Pinpoint the cell where the given text exists, returning its (x, y) midpoint coordinate. 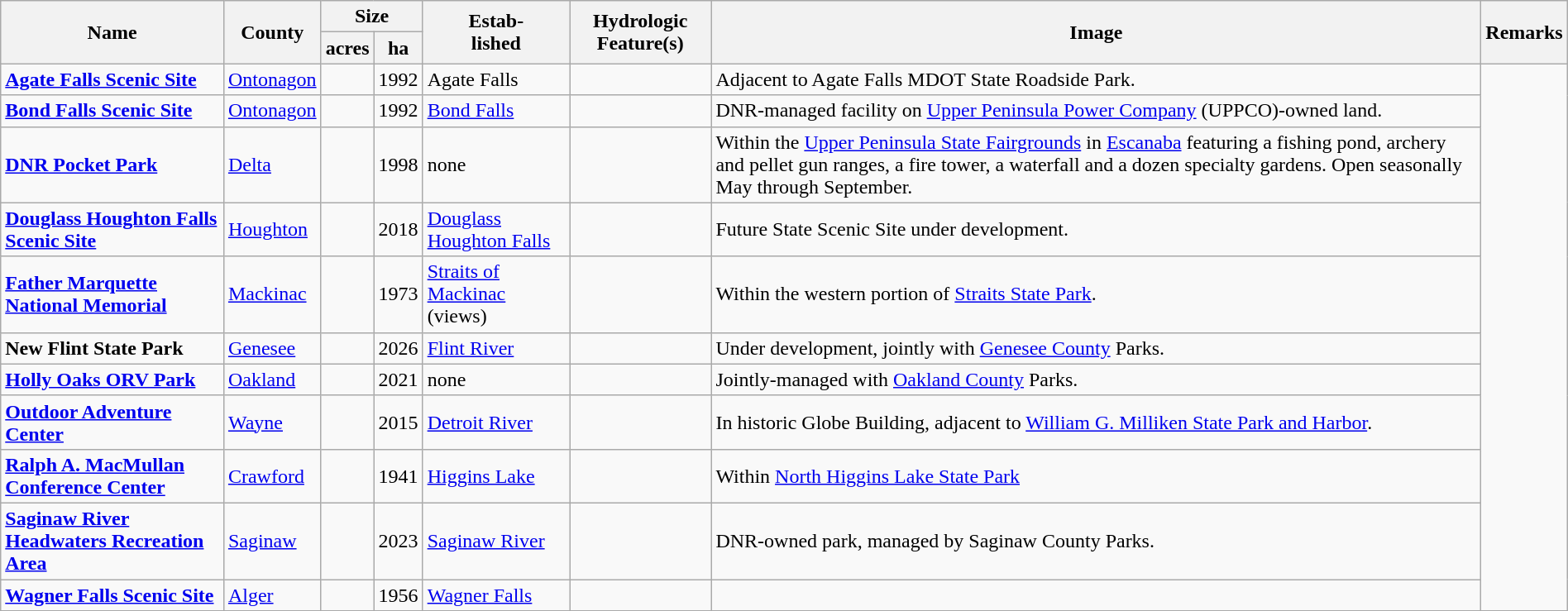
Higgins Lake (496, 476)
Mackinac (272, 294)
1956 (399, 594)
Alger (272, 594)
Wagner Falls (496, 594)
2015 (399, 422)
New Flint State Park (112, 348)
In historic Globe Building, adjacent to William G. Milliken State Park and Harbor. (1097, 422)
Father Marquette National Memorial (112, 294)
Delta (272, 165)
Crawford (272, 476)
Agate Falls Scenic Site (112, 79)
Saginaw River Headwaters Recreation Area (112, 541)
Within the western portion of Straits State Park. (1097, 294)
Straits of Mackinac (views) (496, 294)
Wayne (272, 422)
Houghton (272, 230)
2018 (399, 230)
1941 (399, 476)
Bond Falls (496, 111)
Name (112, 32)
DNR Pocket Park (112, 165)
Adjacent to Agate Falls MDOT State Roadside Park. (1097, 79)
2023 (399, 541)
2021 (399, 379)
Future State Scenic Site under development. (1097, 230)
ha (399, 48)
DNR-owned park, managed by Saginaw County Parks. (1097, 541)
Jointly-managed with Oakland County Parks. (1097, 379)
1973 (399, 294)
Saginaw (272, 541)
Remarks (1524, 32)
acres (347, 48)
Agate Falls (496, 79)
Within North Higgins Lake State Park (1097, 476)
Wagner Falls Scenic Site (112, 594)
Hydrologic Feature(s) (640, 32)
Estab-lished (496, 32)
Bond Falls Scenic Site (112, 111)
Image (1097, 32)
Douglass Houghton Falls Scenic Site (112, 230)
Under development, jointly with Genesee County Parks. (1097, 348)
DNR-managed facility on Upper Peninsula Power Company (UPPCO)-owned land. (1097, 111)
Holly Oaks ORV Park (112, 379)
1998 (399, 165)
County (272, 32)
Detroit River (496, 422)
2026 (399, 348)
Douglass Houghton Falls (496, 230)
Saginaw River (496, 541)
Size (372, 17)
Flint River (496, 348)
Oakland (272, 379)
Genesee (272, 348)
Ralph A. MacMullan Conference Center (112, 476)
Outdoor Adventure Center (112, 422)
